Return the (x, y) coordinate for the center point of the cell that contains the specified text.  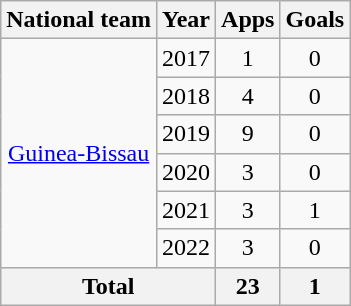
2019 (186, 134)
Apps (248, 20)
2017 (186, 58)
9 (248, 134)
4 (248, 96)
2022 (186, 248)
Goals (315, 20)
National team (79, 20)
Year (186, 20)
Guinea-Bissau (79, 153)
2020 (186, 172)
23 (248, 286)
2018 (186, 96)
2021 (186, 210)
Total (108, 286)
